From the cell containing the given text, extract its center point as (x, y) coordinate. 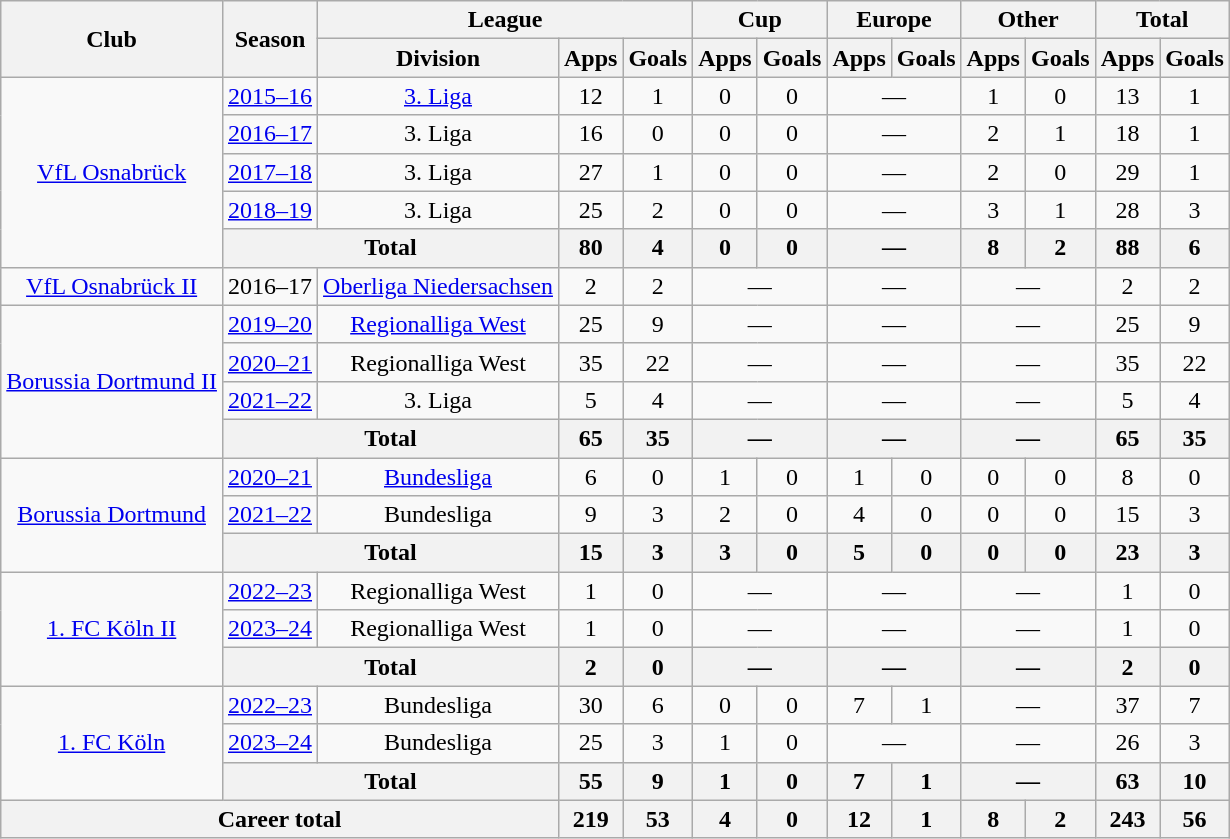
10 (1195, 781)
Division (438, 58)
243 (1127, 819)
Oberliga Niedersachsen (438, 286)
16 (590, 134)
Club (112, 39)
VfL Osnabrück (112, 172)
80 (590, 248)
Borussia Dortmund II (112, 381)
Season (270, 39)
Europe (894, 20)
2017–18 (270, 172)
28 (1127, 210)
1. FC Köln (112, 743)
26 (1127, 743)
13 (1127, 96)
Other (1028, 20)
63 (1127, 781)
Borussia Dortmund (112, 515)
30 (590, 705)
2018–19 (270, 210)
1. FC Köln II (112, 629)
23 (1127, 553)
2015–16 (270, 96)
27 (590, 172)
37 (1127, 705)
56 (1195, 819)
53 (658, 819)
Cup (760, 20)
88 (1127, 248)
219 (590, 819)
55 (590, 781)
2019–20 (270, 324)
League (506, 20)
VfL Osnabrück II (112, 286)
29 (1127, 172)
18 (1127, 134)
Career total (280, 819)
